For the text-containing cell, return its midpoint in [X, Y] coordinate format. 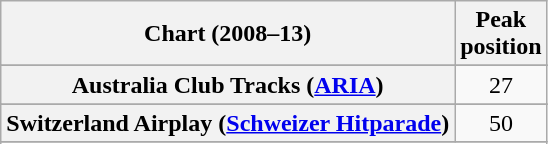
Peakposition [501, 34]
Switzerland Airplay (Schweizer Hitparade) [228, 123]
27 [501, 85]
50 [501, 123]
Australia Club Tracks (ARIA) [228, 85]
Chart (2008–13) [228, 34]
